Locate the cell with the specified text and output its [X, Y] center coordinate. 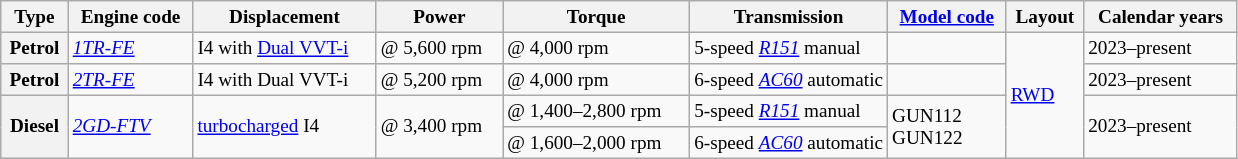
Engine code [130, 17]
@ 1,400–2,800 rpm [596, 111]
@ 5,600 rpm [440, 48]
2GD-FTV [130, 126]
1TR-FE [130, 48]
Type [34, 17]
2TR-FE [130, 80]
Model code [948, 17]
Torque [596, 17]
Transmission [789, 17]
Diesel [34, 126]
Displacement [284, 17]
@ 1,600–2,000 rpm [596, 143]
GUN112GUN122 [948, 126]
Layout [1045, 17]
Power [440, 17]
RWD [1045, 96]
@ 3,400 rpm [440, 126]
turbocharged I4 [284, 126]
@ 5,200 rpm [440, 80]
Calendar years [1161, 17]
